Pinpoint the cell where the given text exists, returning its [X, Y] midpoint coordinate. 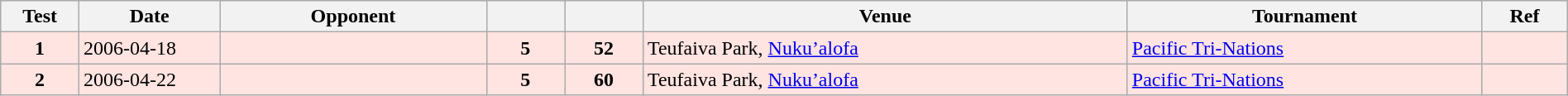
1 [40, 48]
52 [604, 48]
2006-04-22 [149, 79]
Opponent [353, 17]
60 [604, 79]
Tournament [1304, 17]
2 [40, 79]
Ref [1525, 17]
Test [40, 17]
2006-04-18 [149, 48]
Venue [885, 17]
Date [149, 17]
